Scan for the cell matching the given text and deliver its (x, y) coordinate at center. 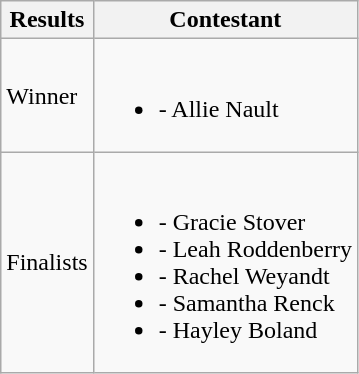
- Allie Nault (225, 96)
- Gracie Stover - Leah Roddenberry - Rachel Weyandt - Samantha Renck - Hayley Boland (225, 262)
Finalists (47, 262)
Results (47, 20)
Contestant (225, 20)
Winner (47, 96)
